Extract the [x, y] coordinate from the center of the cell holding the provided text.  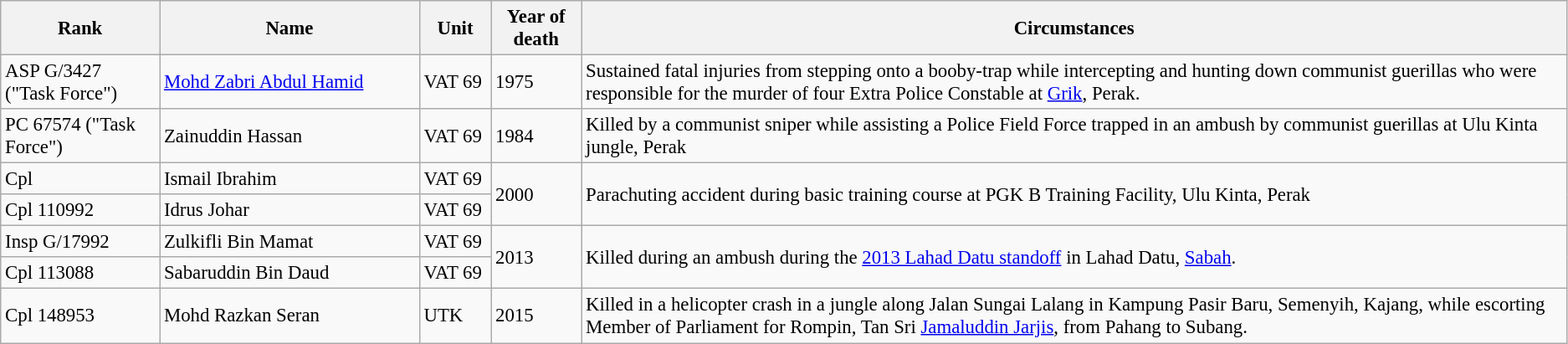
2000 [536, 194]
Unit [455, 28]
Parachuting accident during basic training course at PGK B Training Facility, Ulu Kinta, Perak [1074, 194]
ASP G/3427 ("Task Force") [80, 82]
Rank [80, 28]
Killed during an ambush during the 2013 Lahad Datu standoff in Lahad Datu, Sabah. [1074, 258]
Sabaruddin Bin Daud [290, 274]
Year of death [536, 28]
Cpl 148953 [80, 316]
Insp G/17992 [80, 242]
Zainuddin Hassan [290, 136]
Cpl 110992 [80, 210]
Zulkifli Bin Mamat [290, 242]
Name [290, 28]
Idrus Johar [290, 210]
Mohd Zabri Abdul Hamid [290, 82]
Circumstances [1074, 28]
1975 [536, 82]
PC 67574 ("Task Force") [80, 136]
Killed by a communist sniper while assisting a Police Field Force trapped in an ambush by communist guerillas at Ulu Kinta jungle, Perak [1074, 136]
UTK [455, 316]
2013 [536, 258]
Ismail Ibrahim [290, 179]
1984 [536, 136]
Cpl 113088 [80, 274]
Mohd Razkan Seran [290, 316]
Cpl [80, 179]
2015 [536, 316]
